From the cell containing the given text, extract its center point as (X, Y) coordinate. 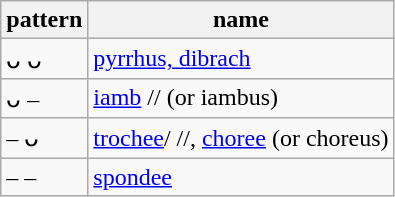
ᴗ ᴗ (44, 59)
– – (44, 177)
iamb // (or iambus) (241, 98)
pattern (44, 20)
name (241, 20)
spondee (241, 177)
pyrrhus, dibrach (241, 59)
– ᴗ (44, 138)
trochee/ //, choree (or choreus) (241, 138)
ᴗ – (44, 98)
